Provide the [x, y] coordinate of the cell's center where the given text is located.  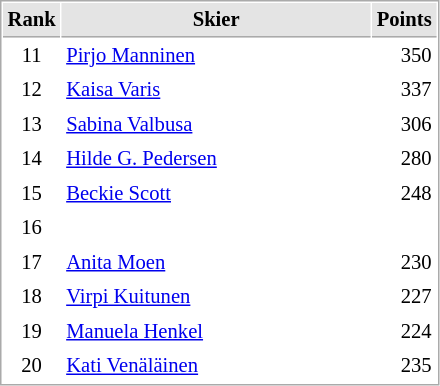
Manuela Henkel [216, 332]
224 [404, 332]
350 [404, 56]
248 [404, 194]
14 [32, 158]
Virpi Kuitunen [216, 296]
Kati Venäläinen [216, 366]
235 [404, 366]
18 [32, 296]
17 [32, 262]
20 [32, 366]
11 [32, 56]
19 [32, 332]
Sabina Valbusa [216, 124]
280 [404, 158]
337 [404, 90]
Kaisa Varis [216, 90]
Hilde G. Pedersen [216, 158]
Points [404, 20]
13 [32, 124]
Pirjo Manninen [216, 56]
15 [32, 194]
12 [32, 90]
Anita Moen [216, 262]
Rank [32, 20]
Beckie Scott [216, 194]
16 [32, 228]
306 [404, 124]
230 [404, 262]
Skier [216, 20]
227 [404, 296]
